Find where the given text appears and provide that cell's center as [x, y] coordinate. 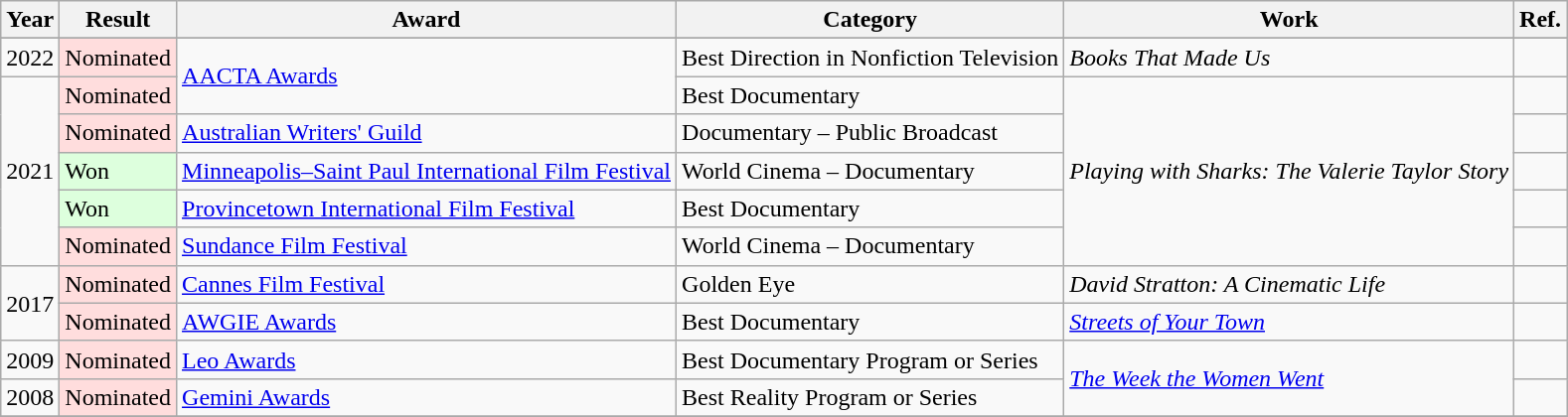
Streets of Your Town [1290, 322]
Best Reality Program or Series [870, 397]
AWGIE Awards [427, 322]
Ref. [1540, 20]
Provincetown International Film Festival [427, 208]
2022 [30, 58]
Cannes Film Festival [427, 284]
Leo Awards [427, 359]
2009 [30, 359]
Minneapolis–Saint Paul International Film Festival [427, 171]
David Stratton: A Cinematic Life [1290, 284]
Category [870, 20]
Playing with Sharks: The Valerie Taylor Story [1290, 171]
Gemini Awards [427, 397]
Year [30, 20]
Best Documentary Program or Series [870, 359]
Award [427, 20]
Books That Made Us [1290, 58]
Golden Eye [870, 284]
Work [1290, 20]
Best Direction in Nonfiction Television [870, 58]
2021 [30, 171]
Sundance Film Festival [427, 246]
AACTA Awards [427, 76]
2008 [30, 397]
Documentary – Public Broadcast [870, 133]
2017 [30, 303]
Australian Writers' Guild [427, 133]
The Week the Women Went [1290, 378]
Result [118, 20]
